Find where the given text appears and provide that cell's center as [X, Y] coordinate. 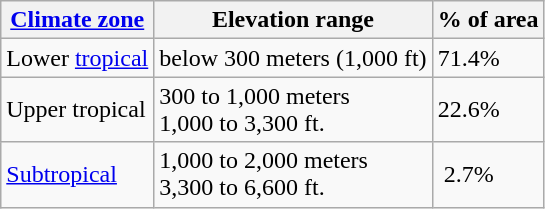
Subtropical [78, 174]
Elevation range [293, 20]
Lower tropical [78, 58]
2.7% [488, 174]
71.4% [488, 58]
Climate zone [78, 20]
below 300 meters (1,000 ft) [293, 58]
22.6% [488, 110]
Upper tropical [78, 110]
% of area [488, 20]
1,000 to 2,000 meters3,300 to 6,600 ft. [293, 174]
300 to 1,000 meters1,000 to 3,300 ft. [293, 110]
